Identify which cell holds the provided text, then report its (x, y) central coordinate. 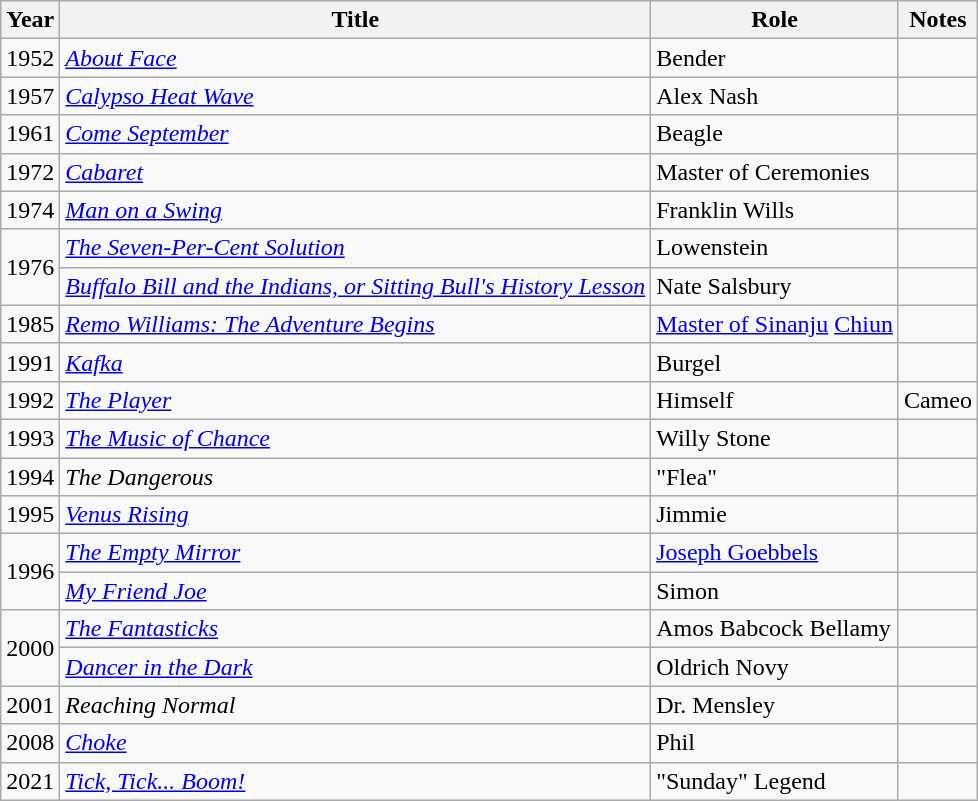
Choke (356, 743)
1974 (30, 210)
Himself (775, 400)
Title (356, 20)
The Dangerous (356, 477)
1993 (30, 438)
2008 (30, 743)
Cabaret (356, 172)
Kafka (356, 362)
The Player (356, 400)
The Music of Chance (356, 438)
Master of Sinanju Chiun (775, 324)
Lowenstein (775, 248)
1994 (30, 477)
Master of Ceremonies (775, 172)
Simon (775, 591)
Cameo (938, 400)
Role (775, 20)
1992 (30, 400)
About Face (356, 58)
1996 (30, 572)
Nate Salsbury (775, 286)
1991 (30, 362)
Tick, Tick... Boom! (356, 781)
Alex Nash (775, 96)
Dancer in the Dark (356, 667)
Calypso Heat Wave (356, 96)
"Flea" (775, 477)
Burgel (775, 362)
My Friend Joe (356, 591)
Phil (775, 743)
1957 (30, 96)
2001 (30, 705)
Jimmie (775, 515)
Willy Stone (775, 438)
2000 (30, 648)
Come September (356, 134)
2021 (30, 781)
Joseph Goebbels (775, 553)
Oldrich Novy (775, 667)
Amos Babcock Bellamy (775, 629)
Venus Rising (356, 515)
Buffalo Bill and the Indians, or Sitting Bull's History Lesson (356, 286)
Franklin Wills (775, 210)
1995 (30, 515)
The Empty Mirror (356, 553)
1972 (30, 172)
"Sunday" Legend (775, 781)
Year (30, 20)
Bender (775, 58)
1961 (30, 134)
Dr. Mensley (775, 705)
1985 (30, 324)
1952 (30, 58)
1976 (30, 267)
The Seven-Per-Cent Solution (356, 248)
Remo Williams: The Adventure Begins (356, 324)
Notes (938, 20)
Man on a Swing (356, 210)
The Fantasticks (356, 629)
Reaching Normal (356, 705)
Beagle (775, 134)
